Determine the [x, y] coordinate at the center of the cell enclosing the given text.  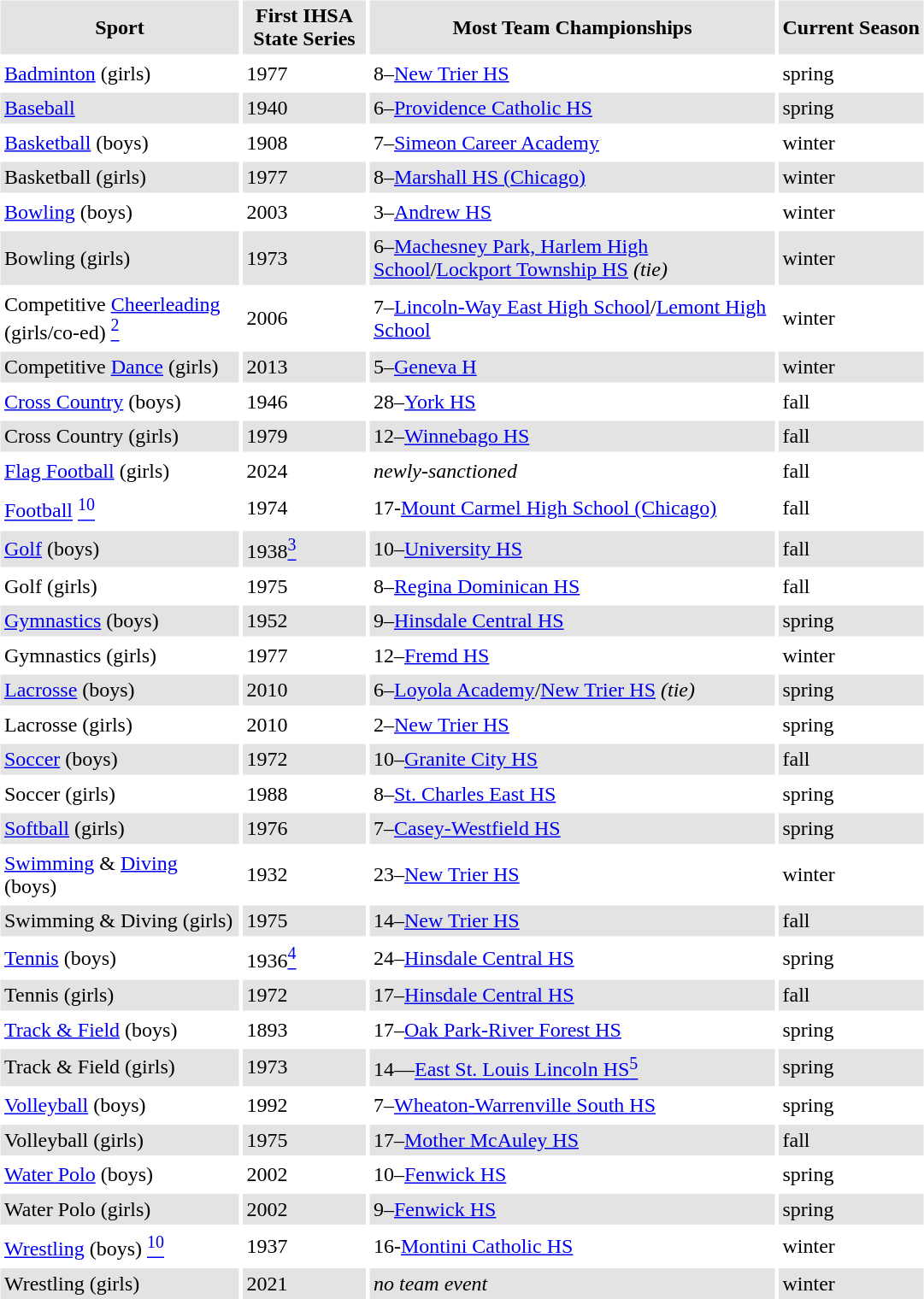
First IHSA State Series [304, 27]
17-Mount Carmel High School (Chicago) [572, 508]
2003 [304, 212]
Sport [120, 27]
Basketball (girls) [120, 178]
17–Oak Park-River Forest HS [572, 1030]
2–New Trier HS [572, 725]
17–Hinsdale Central HS [572, 996]
Swimming & Diving (boys) [120, 875]
Cross Country (girls) [120, 437]
14—East St. Louis Lincoln HS5 [572, 1067]
9–Hinsdale Central HS [572, 620]
1952 [304, 620]
Track & Field (boys) [120, 1030]
Bowling (boys) [120, 212]
Lacrosse (boys) [120, 690]
Current Season [851, 27]
Water Polo (boys) [120, 1174]
8–St. Charles East HS [572, 794]
Football 10 [120, 508]
10–Fenwick HS [572, 1174]
1974 [304, 508]
8–New Trier HS [572, 73]
5–Geneva H [572, 367]
12–Fremd HS [572, 655]
1992 [304, 1105]
Swimming & Diving (girls) [120, 920]
9–Fenwick HS [572, 1208]
Baseball [120, 108]
6–Providence Catholic HS [572, 108]
Gymnastics (girls) [120, 655]
no team event [572, 1284]
8–Marshall HS (Chicago) [572, 178]
16-Montini Catholic HS [572, 1246]
7–Lincoln-Way East High School/Lemont High School [572, 318]
8–Regina Dominican HS [572, 586]
1946 [304, 402]
2006 [304, 318]
1976 [304, 828]
Golf (girls) [120, 586]
Competitive Dance (girls) [120, 367]
10–University HS [572, 549]
1937 [304, 1246]
1940 [304, 108]
2024 [304, 471]
Basketball (boys) [120, 143]
Most Team Championships [572, 27]
Softball (girls) [120, 828]
2013 [304, 367]
28–York HS [572, 402]
Competitive Cheerleading (girls/co-ed) 2 [120, 318]
Soccer (boys) [120, 759]
12–Winnebago HS [572, 437]
Cross Country (boys) [120, 402]
14–New Trier HS [572, 920]
Gymnastics (boys) [120, 620]
19383 [304, 549]
19364 [304, 958]
Volleyball (boys) [120, 1105]
23–New Trier HS [572, 875]
7–Simeon Career Academy [572, 143]
1932 [304, 875]
Bowling (girls) [120, 258]
Lacrosse (girls) [120, 725]
Wrestling (girls) [120, 1284]
6–Loyola Academy/New Trier HS (tie) [572, 690]
Wrestling (boys) 10 [120, 1246]
10–Granite City HS [572, 759]
1988 [304, 794]
Flag Football (girls) [120, 471]
newly-sanctioned [572, 471]
Volleyball (girls) [120, 1139]
7–Casey-Westfield HS [572, 828]
7–Wheaton-Warrenville South HS [572, 1105]
24–Hinsdale Central HS [572, 958]
Tennis (girls) [120, 996]
1893 [304, 1030]
Tennis (boys) [120, 958]
Soccer (girls) [120, 794]
17–Mother McAuley HS [572, 1139]
2021 [304, 1284]
Track & Field (girls) [120, 1067]
Golf (boys) [120, 549]
Badminton (girls) [120, 73]
6–Machesney Park, Harlem High School/Lockport Township HS (tie) [572, 258]
1979 [304, 437]
Water Polo (girls) [120, 1208]
1908 [304, 143]
3–Andrew HS [572, 212]
